Pinpoint the cell where the given text exists, returning its [X, Y] midpoint coordinate. 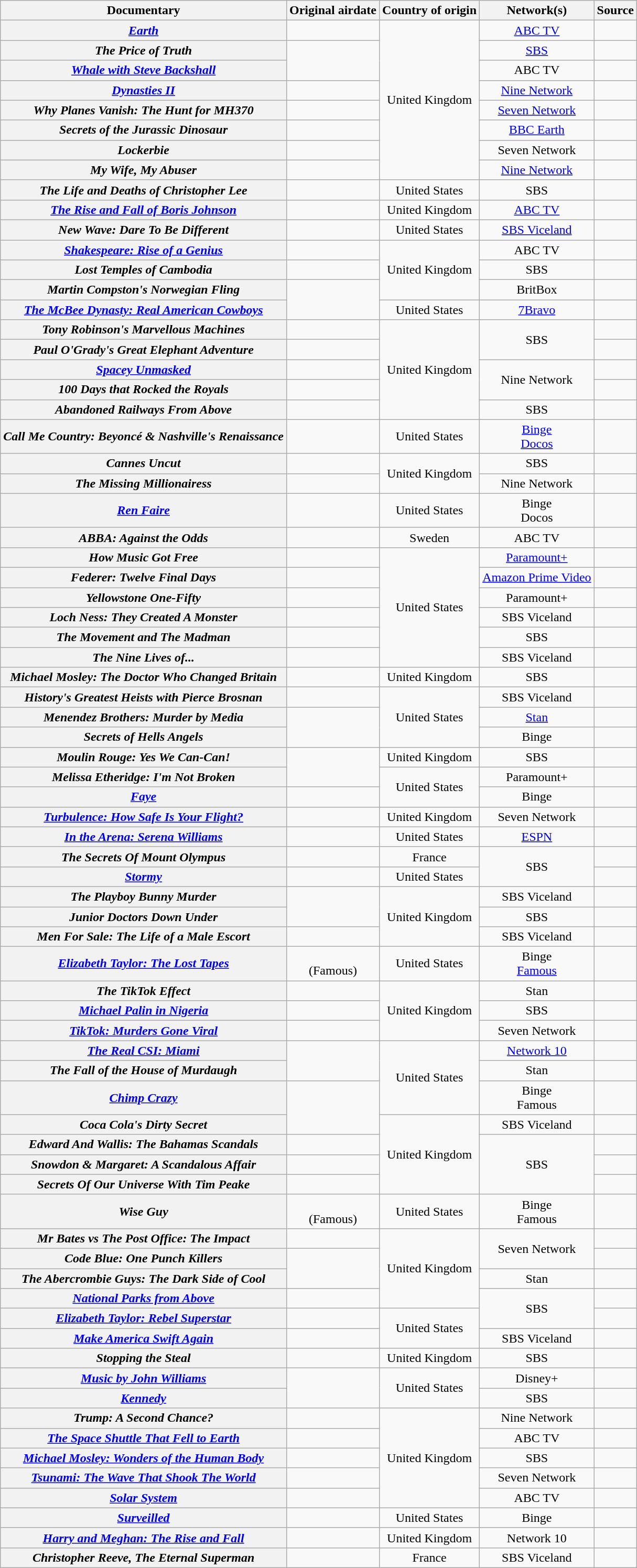
Call Me Country: Beyoncé & Nashville's Renaissance [144, 436]
Country of origin [430, 10]
Junior Doctors Down Under [144, 917]
Edward And Wallis: The Bahamas Scandals [144, 1144]
Paul O'Grady's Great Elephant Adventure [144, 350]
Snowdon & Margaret: A Scandalous Affair [144, 1164]
BritBox [537, 290]
The Life and Deaths of Christopher Lee [144, 190]
100 Days that Rocked the Royals [144, 390]
Secrets of the Jurassic Dinosaur [144, 130]
Michael Mosley: Wonders of the Human Body [144, 1458]
Tony Robinson's Marvellous Machines [144, 330]
The Real CSI: Miami [144, 1051]
Surveilled [144, 1518]
Loch Ness: They Created A Monster [144, 618]
History's Greatest Heists with Pierce Brosnan [144, 697]
Wise Guy [144, 1211]
The Missing Millionairess [144, 483]
The Nine Lives of... [144, 657]
Spacey Unmasked [144, 370]
Moulin Rouge: Yes We Can-Can! [144, 757]
The Secrets Of Mount Olympus [144, 857]
Secrets Of Our Universe With Tim Peake [144, 1184]
Kennedy [144, 1398]
Why Planes Vanish: The Hunt for MH370 [144, 110]
Coca Cola's Dirty Secret [144, 1124]
Elizabeth Taylor: Rebel Superstar [144, 1318]
Music by John Williams [144, 1378]
Trump: A Second Chance? [144, 1418]
Faye [144, 797]
How Music Got Free [144, 557]
Harry and Meghan: The Rise and Fall [144, 1538]
Documentary [144, 10]
Disney+ [537, 1378]
The McBee Dynasty: Real American Cowboys [144, 310]
The Rise and Fall of Boris Johnson [144, 210]
Chimp Crazy [144, 1098]
Solar System [144, 1498]
The Abercrombie Guys: The Dark Side of Cool [144, 1279]
Whale with Steve Backshall [144, 70]
Shakespeare: Rise of a Genius [144, 250]
Elizabeth Taylor: The Lost Tapes [144, 964]
Menendez Brothers: Murder by Media [144, 717]
Code Blue: One Punch Killers [144, 1258]
TikTok: Murders Gone Viral [144, 1031]
Melissa Etheridge: I'm Not Broken [144, 777]
My Wife, My Abuser [144, 170]
ESPN [537, 837]
The Space Shuttle That Fell to Earth [144, 1438]
Source [616, 10]
7Bravo [537, 310]
Stopping the Steal [144, 1358]
ABBA: Against the Odds [144, 537]
Abandoned Railways From Above [144, 409]
Ren Faire [144, 511]
Christopher Reeve, The Eternal Superman [144, 1558]
Men For Sale: The Life of a Male Escort [144, 937]
The Price of Truth [144, 50]
Network(s) [537, 10]
In the Arena: Serena Williams [144, 837]
The Playboy Bunny Murder [144, 896]
Make America Swift Again [144, 1338]
Mr Bates vs The Post Office: The Impact [144, 1238]
Cannes Uncut [144, 463]
Earth [144, 30]
Dynasties II [144, 90]
Secrets of Hells Angels [144, 737]
Yellowstone One-Fifty [144, 597]
Tsunami: The Wave That Shook The World [144, 1478]
Turbulence: How Safe Is Your Flight? [144, 817]
Lockerbie [144, 150]
Original airdate [332, 10]
The Movement and The Madman [144, 637]
The TikTok Effect [144, 991]
Martin Compston's Norwegian Fling [144, 290]
Lost Temples of Cambodia [144, 270]
National Parks from Above [144, 1299]
Amazon Prime Video [537, 577]
Federer: Twelve Final Days [144, 577]
New Wave: Dare To Be Different [144, 230]
BBC Earth [537, 130]
Michael Mosley: The Doctor Who Changed Britain [144, 677]
Michael Palin in Nigeria [144, 1011]
Stormy [144, 877]
Sweden [430, 537]
The Fall of the House of Murdaugh [144, 1070]
